Search for the cell housing the specified text and yield its [x, y] center coordinate. 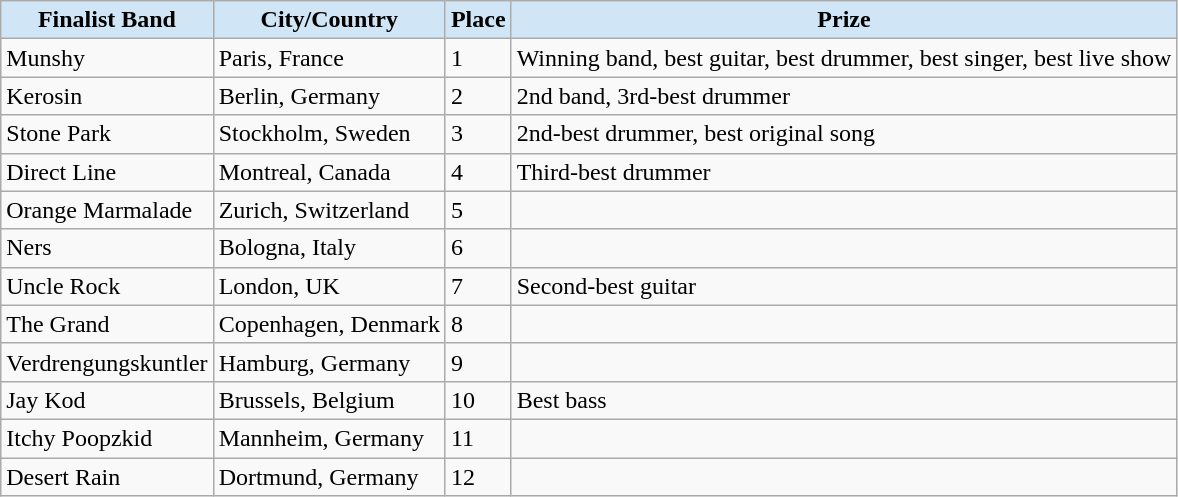
2nd band, 3rd-best drummer [844, 96]
Itchy Poopzkid [107, 438]
Dortmund, Germany [329, 477]
Desert Rain [107, 477]
2nd-best drummer, best original song [844, 134]
6 [478, 248]
5 [478, 210]
Berlin, Germany [329, 96]
Ners [107, 248]
Paris, France [329, 58]
Mannheim, Germany [329, 438]
City/Country [329, 20]
Orange Marmalade [107, 210]
Stone Park [107, 134]
3 [478, 134]
Best bass [844, 400]
Jay Kod [107, 400]
Copenhagen, Denmark [329, 324]
Direct Line [107, 172]
Finalist Band [107, 20]
12 [478, 477]
7 [478, 286]
Place [478, 20]
8 [478, 324]
London, UK [329, 286]
Second-best guitar [844, 286]
1 [478, 58]
The Grand [107, 324]
Zurich, Switzerland [329, 210]
10 [478, 400]
Bologna, Italy [329, 248]
Stockholm, Sweden [329, 134]
Montreal, Canada [329, 172]
Prize [844, 20]
4 [478, 172]
Brussels, Belgium [329, 400]
Hamburg, Germany [329, 362]
9 [478, 362]
Winning band, best guitar, best drummer, best singer, best live show [844, 58]
11 [478, 438]
2 [478, 96]
Third-best drummer [844, 172]
Kerosin [107, 96]
Verdrengungskuntler [107, 362]
Munshy [107, 58]
Uncle Rock [107, 286]
